Extract the (X, Y) coordinate from the center of the cell holding the provided text.  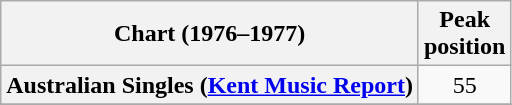
Chart (1976–1977) (210, 34)
Peakposition (464, 34)
55 (464, 85)
Australian Singles (Kent Music Report) (210, 85)
